Capture the cell that displays the provided text and extract its [x, y] central coordinate. 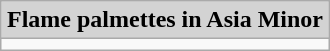
Flame palmettes in Asia Minor [164, 20]
